From the cell containing the given text, extract its center point as [x, y] coordinate. 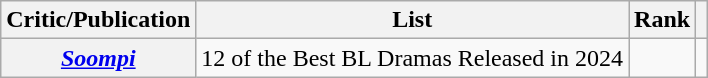
Rank [662, 20]
12 of the Best BL Dramas Released in 2024 [412, 58]
List [412, 20]
Critic/Publication [98, 20]
Soompi [98, 58]
